Return the (x, y) coordinate for the center point of the cell that contains the specified text.  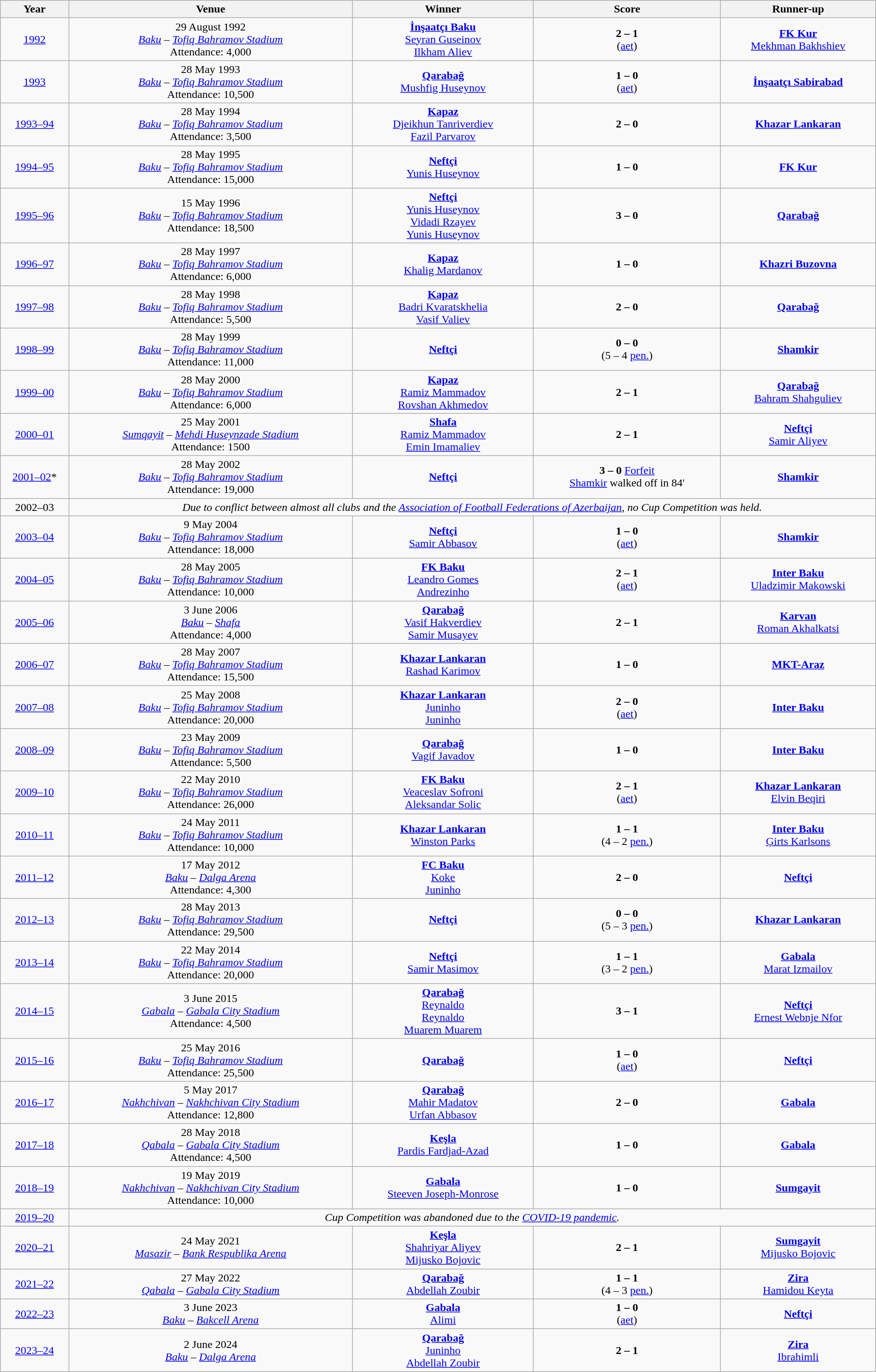
İnşaatçı Baku Seyran Guseinov Ilkham Aliev (443, 39)
2018–19 (35, 1187)
FK Kur Mekhman Bakhshiev (798, 39)
Gabala Marat Izmailov (798, 962)
Keşla Shahriyar Aliyev Mijusko Bojovic (443, 1248)
Inter BakuĢirts Karlsons (798, 835)
1994–95 (35, 167)
Karvan Roman Akhalkatsi (798, 622)
2000–01 (35, 434)
Neftçi Yunis Huseynov Vidadi Rzayev Yunis Huseynov (443, 215)
28 May 2018 Qabala – Gabala City Stadium Attendance: 4,500 (211, 1145)
19 May 2019 Nakhchivan – Nakhchivan City Stadium Attendance: 10,000 (211, 1187)
2011–12 (35, 877)
2013–14 (35, 962)
Qarabağ Bahram Shahguliev (798, 392)
28 May 2013 Baku – Tofiq Bahramov Stadium Attendance: 29,500 (211, 920)
Qarabağ Vasif Hakverdiev Samir Musayev (443, 622)
2008–09 (35, 750)
1998–99 (35, 349)
Kapaz Djeikhun Tanriverdiev Fazil Parvarov (443, 124)
Neftçi Samir Abbasov (443, 537)
28 May 1993 Baku – Tofiq Bahramov Stadium Attendance: 10,500 (211, 82)
Runner-up (798, 9)
2002–03 (35, 507)
22 May 2010 Baku – Tofiq Bahramov Stadium Attendance: 26,000 (211, 792)
29 August 1992 Baku – Tofiq Bahramov Stadium Attendance: 4,000 (211, 39)
1995–96 (35, 215)
Zira Hamidou Keyta (798, 1284)
2009–10 (35, 792)
2015–16 (35, 1060)
Keşla Pardis Fardjad-Azad (443, 1145)
Venue (211, 9)
2023–24 (35, 1350)
Kapaz Khalig Mardanov (443, 264)
Khazar Lankaran Winston Parks (443, 835)
1996–97 (35, 264)
1 – 0 (aet) (627, 1314)
Inter Baku Uladzimir Makowski (798, 580)
Due to conflict between almost all clubs and the Association of Football Federations of Azerbaijan, no Cup Competition was held. (472, 507)
25 May 2001 Sumqayit – Mehdi Huseynzade Stadium Attendance: 1500 (211, 434)
FK Baku Leandro Gomes Andrezinho (443, 580)
28 May 1997 Baku – Tofiq Bahramov Stadium Attendance: 6,000 (211, 264)
2017–18 (35, 1145)
2001–02* (35, 477)
2016–17 (35, 1102)
9 May 2004 Baku – Tofiq Bahramov Stadium Attendance: 18,000 (211, 537)
Shafa Ramiz Mammadov Emin Imamaliev (443, 434)
Khazar Lankaran Juninho Juninho (443, 707)
2012–13 (35, 920)
FC Baku Koke Juninho (443, 877)
0 – 0 (5 – 3 pen.) (627, 920)
Neftçi Samir Masimov (443, 962)
Kapaz Badri Kvaratskhelia Vasif Valiev (443, 307)
2010–11 (35, 835)
3 – 0 (627, 215)
28 May 2007 Baku – Tofiq Bahramov Stadium Attendance: 15,500 (211, 665)
Winner (443, 9)
Sumgayit (798, 1187)
28 May 2002 Baku – Tofiq Bahramov Stadium Attendance: 19,000 (211, 477)
Kapaz Ramiz Mammadov Rovshan Akhmedov (443, 392)
1 – 1 (4 – 3 pen.) (627, 1284)
3 – 1 (627, 1011)
İnşaatçı Sabirabad (798, 82)
1993 (35, 82)
2 – 0(aet) (627, 707)
1999–00 (35, 392)
2003–04 (35, 537)
Khazri Buzovna (798, 264)
28 May 2000 Baku – Tofiq Bahramov Stadium Attendance: 6,000 (211, 392)
2021–22 (35, 1284)
28 May 2005 Baku – Tofiq Bahramov Stadium Attendance: 10,000 (211, 580)
Gabala Alimi (443, 1314)
Qarabağ Mushfig Huseynov (443, 82)
2006–07 (35, 665)
2 June 2024 Baku – Dalga Arena (211, 1350)
Qarabağ Abdellah Zoubir (443, 1284)
Khazar Lankaran Rashad Karimov (443, 665)
17 May 2012 Baku – Dalga Arena Attendance: 4,300 (211, 877)
3 June 2015 Gabala – Gabala City Stadium Attendance: 4,500 (211, 1011)
2022–23 (35, 1314)
Year (35, 9)
0 – 0(5 – 4 pen.) (627, 349)
15 May 1996 Baku – Tofiq Bahramov Stadium Attendance: 18,500 (211, 215)
1 – 1 (4 – 2 pen.) (627, 835)
Khazar Lankaran Elvin Beqiri (798, 792)
1993–94 (35, 124)
FK Baku Veaceslav Sofroni Aleksandar Solic (443, 792)
Score (627, 9)
28 May 1994 Baku – Tofiq Bahramov Stadium Attendance: 3,500 (211, 124)
5 May 2017 Nakhchivan – Nakhchivan City Stadium Attendance: 12,800 (211, 1102)
2005–06 (35, 622)
25 May 2008 Baku – Tofiq Bahramov Stadium Attendance: 20,000 (211, 707)
3 June 2006 Baku – Shafa Attendance: 4,000 (211, 622)
28 May 1999 Baku – Tofiq Bahramov Stadium Attendance: 11,000 (211, 349)
2019–20 (35, 1218)
2020–21 (35, 1248)
2004–05 (35, 580)
3 – 0 ForfeitShamkir walked off in 84' (627, 477)
Qarabağ Reynaldo Reynaldo Muarem Muarem (443, 1011)
Zira Ibrahimli (798, 1350)
Qarabağ Juninho Abdellah Zoubir (443, 1350)
23 May 2009 Baku – Tofiq Bahramov Stadium Attendance: 5,500 (211, 750)
28 May 1995 Baku – Tofiq Bahramov Stadium Attendance: 15,000 (211, 167)
Neftçi Ernest Webnje Nfor (798, 1011)
Cup Competition was abandoned due to the COVID-19 pandemic. (472, 1218)
25 May 2016 Baku – Tofiq Bahramov Stadium Attendance: 25,500 (211, 1060)
24 May 2021 Masazir – Bank Respublika Arena (211, 1248)
3 June 2023 Baku – Bakcell Arena (211, 1314)
27 May 2022 Qabala – Gabala City Stadium (211, 1284)
Neftçi Yunis Huseynov (443, 167)
Qarabağ Mahir Madatov Urfan Abbasov (443, 1102)
FK Kur (798, 167)
1992 (35, 39)
Sumgayit Mijusko Bojovic (798, 1248)
1997–98 (35, 307)
MKT-Araz (798, 665)
24 May 2011 Baku – Tofiq Bahramov Stadium Attendance: 10,000 (211, 835)
28 May 1998 Baku – Tofiq Bahramov Stadium Attendance: 5,500 (211, 307)
22 May 2014 Baku – Tofiq Bahramov Stadium Attendance: 20,000 (211, 962)
Gabala Steeven Joseph-Monrose (443, 1187)
2007–08 (35, 707)
1 – 1 (3 – 2 pen.) (627, 962)
2014–15 (35, 1011)
Neftçi Samir Aliyev (798, 434)
Qarabağ Vagif Javadov (443, 750)
